Determine the [x, y] coordinate at the center of the cell enclosing the given text.  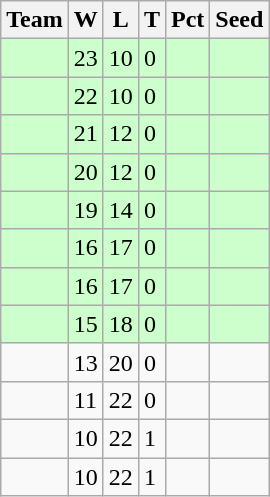
L [120, 20]
14 [120, 210]
15 [86, 324]
Pct [187, 20]
T [152, 20]
Team [35, 20]
11 [86, 400]
W [86, 20]
23 [86, 58]
18 [120, 324]
Seed [240, 20]
21 [86, 134]
19 [86, 210]
13 [86, 362]
